Locate the cell with the specified text and output its [x, y] center coordinate. 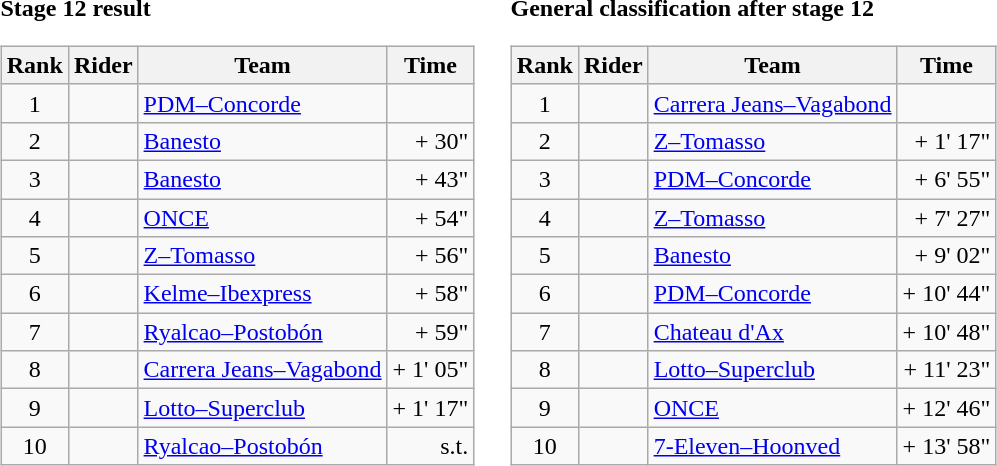
+ 9' 02" [946, 256]
Chateau d'Ax [772, 332]
7-Eleven–Hoonved [772, 446]
+ 54" [430, 217]
+ 10' 48" [946, 332]
+ 56" [430, 256]
Kelme–Ibexpress [262, 294]
+ 13' 58" [946, 446]
+ 11' 23" [946, 370]
+ 7' 27" [946, 217]
s.t. [430, 446]
+ 6' 55" [946, 179]
+ 59" [430, 332]
+ 10' 44" [946, 294]
+ 12' 46" [946, 408]
+ 1' 05" [430, 370]
+ 30" [430, 141]
+ 58" [430, 294]
+ 43" [430, 179]
